From the cell containing the given text, extract its center point as (x, y) coordinate. 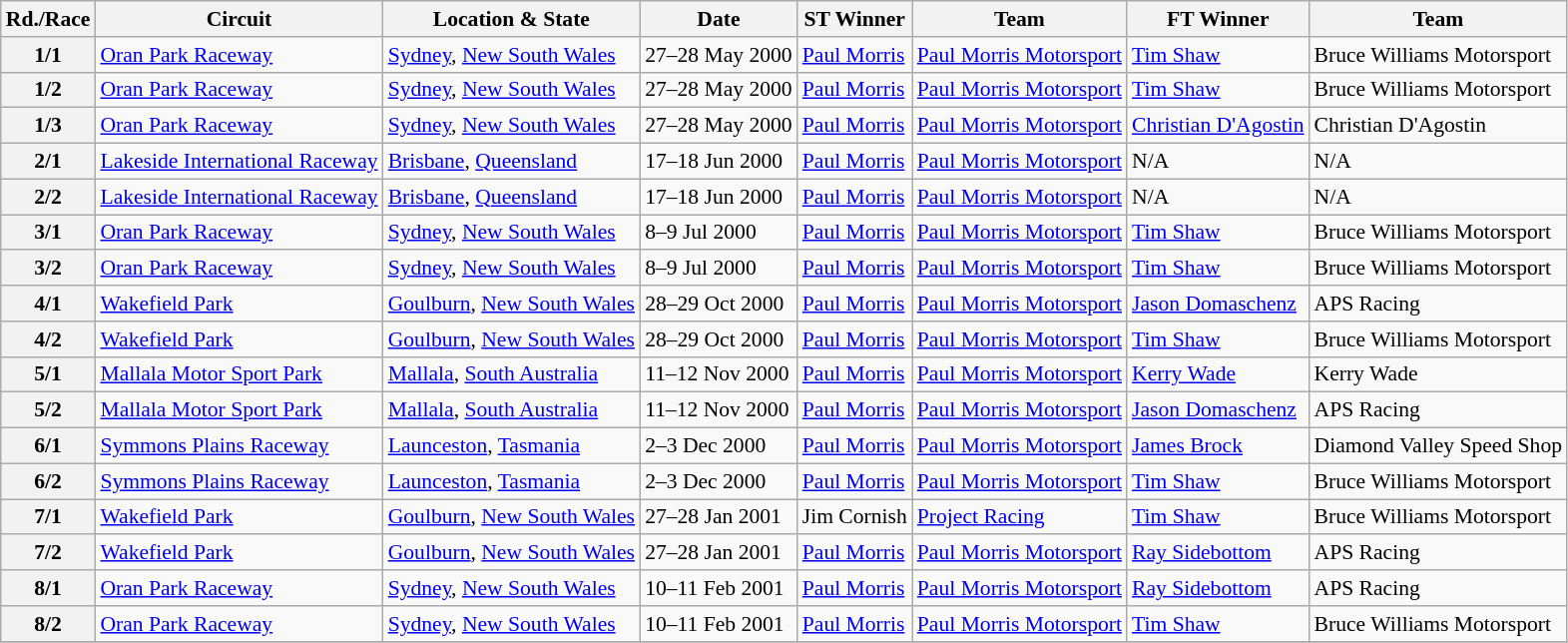
7/2 (48, 553)
1/1 (48, 55)
5/2 (48, 410)
3/1 (48, 233)
5/1 (48, 374)
Date (719, 19)
Circuit (239, 19)
ST Winner (854, 19)
1/3 (48, 126)
Project Racing (1020, 517)
Rd./Race (48, 19)
4/1 (48, 304)
7/1 (48, 517)
3/2 (48, 269)
6/2 (48, 481)
Jim Cornish (854, 517)
2/1 (48, 162)
Diamond Valley Speed Shop (1439, 446)
James Brock (1218, 446)
2/2 (48, 197)
Location & State (511, 19)
8/2 (48, 624)
8/1 (48, 588)
4/2 (48, 339)
6/1 (48, 446)
1/2 (48, 90)
FT Winner (1218, 19)
